For the text-containing cell, return its midpoint in (X, Y) coordinate format. 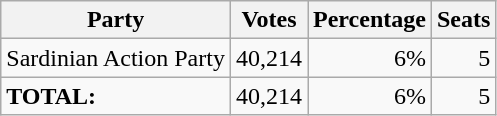
Party (116, 20)
Sardinian Action Party (116, 58)
Seats (463, 20)
Votes (268, 20)
Percentage (370, 20)
TOTAL: (116, 96)
